Detect which cell encompasses the target text, then output its [X, Y] center coordinate. 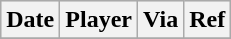
Player [99, 20]
Date [30, 20]
Ref [208, 20]
Via [160, 20]
